Return [x, y] of the center of cell containing provided text 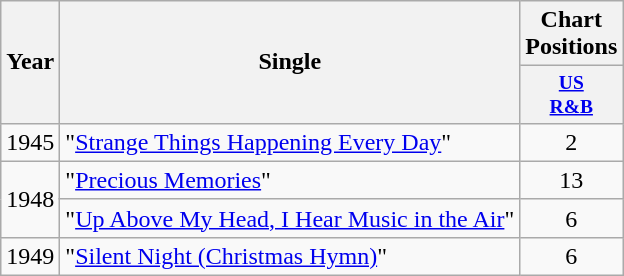
"Silent Night (Christmas Hymn)" [290, 256]
"Strange Things Happening Every Day" [290, 142]
1948 [30, 199]
USR&B [572, 94]
Chart Positions [572, 34]
1945 [30, 142]
1949 [30, 256]
13 [572, 180]
Year [30, 62]
"Precious Memories" [290, 180]
"Up Above My Head, I Hear Music in the Air" [290, 218]
Single [290, 62]
2 [572, 142]
